Provide the [x, y] coordinate of the cell's center where the given text is located.  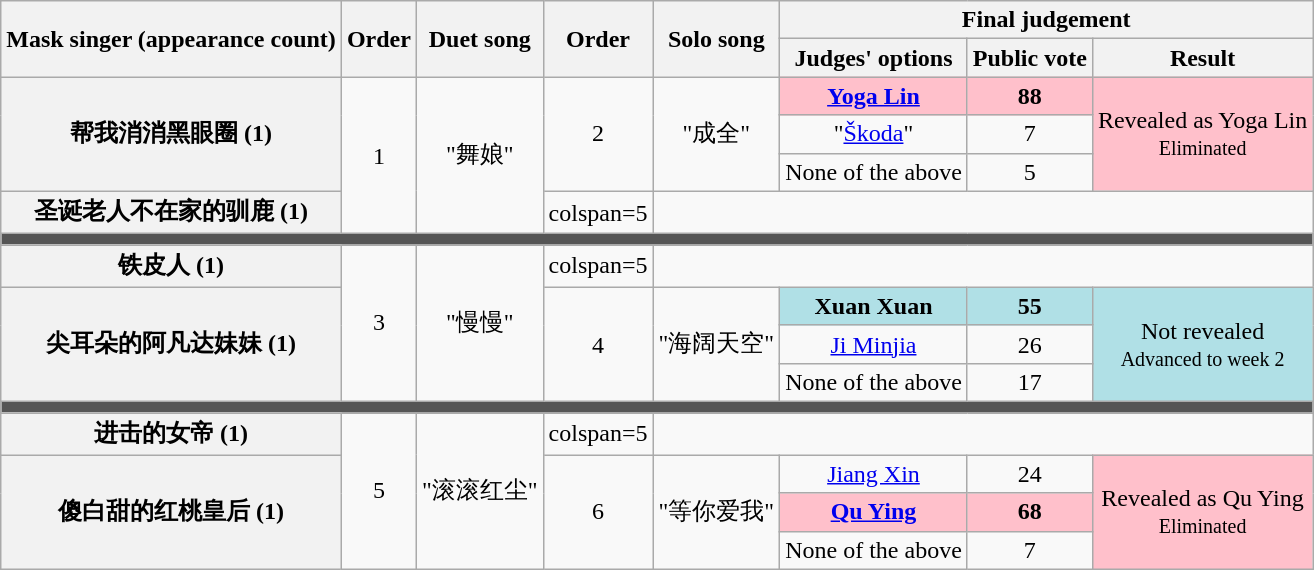
Jiang Xin [874, 474]
3 [378, 324]
Xuan Xuan [874, 306]
进击的女帝 (1) [172, 434]
26 [1030, 344]
Revealed as Yoga LinEliminated [1202, 134]
尖耳朵的阿凡达妹妹 (1) [172, 344]
Duet song [480, 39]
"成全" [716, 134]
Mask singer (appearance count) [172, 39]
傻白甜的红桃皇后 (1) [172, 512]
帮我消消黑眼圈 (1) [172, 134]
68 [1030, 512]
Public vote [1030, 58]
Not revealedAdvanced to week 2 [1202, 344]
Revealed as Qu YingEliminated [1202, 512]
"Škoda" [874, 134]
Judges' options [874, 58]
铁皮人 (1) [172, 266]
55 [1030, 306]
"慢慢" [480, 324]
Yoga Lin [874, 96]
Ji Minjia [874, 344]
1 [378, 156]
88 [1030, 96]
17 [1030, 382]
"滚滚红尘" [480, 490]
Qu Ying [874, 512]
"舞娘" [480, 156]
圣诞老人不在家的驯鹿 (1) [172, 212]
6 [598, 512]
Final judgement [1046, 20]
"等你爱我" [716, 512]
4 [598, 344]
24 [1030, 474]
Solo song [716, 39]
Result [1202, 58]
"海阔天空" [716, 344]
2 [598, 134]
